Locate the cell with the specified text and output its [x, y] center coordinate. 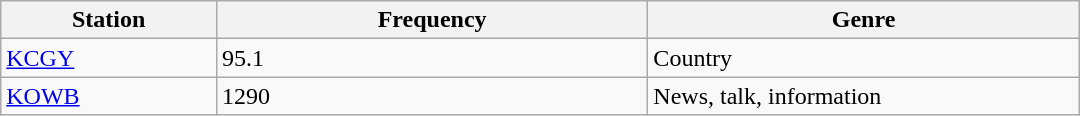
KOWB [109, 96]
Station [109, 20]
News, talk, information [864, 96]
Country [864, 58]
Frequency [432, 20]
KCGY [109, 58]
1290 [432, 96]
95.1 [432, 58]
Genre [864, 20]
